Pinpoint the cell where the given text exists, returning its [x, y] midpoint coordinate. 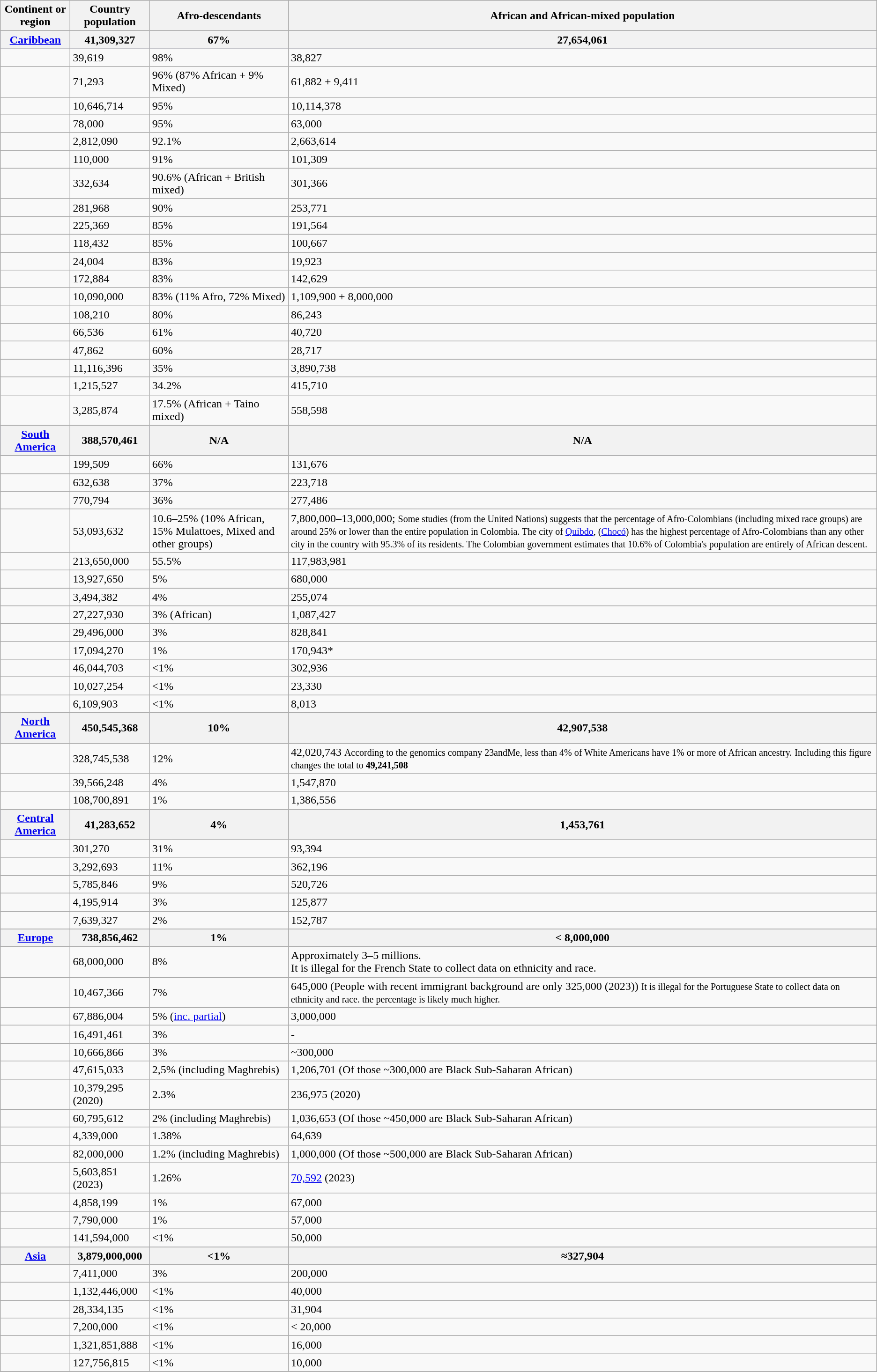
96% (87% African + 9% Mixed) [219, 81]
Asia [36, 1255]
770,794 [110, 500]
191,564 [582, 225]
24,004 [110, 261]
42,907,538 [582, 728]
≈327,904 [582, 1255]
47,862 [110, 350]
40,000 [582, 1291]
~300,000 [582, 1052]
117,983,981 [582, 561]
60% [219, 350]
61% [219, 332]
10,666,866 [110, 1052]
2% (including Maghrebis) [219, 1118]
738,856,462 [110, 938]
41,309,327 [110, 40]
415,710 [582, 386]
5,785,846 [110, 884]
680,000 [582, 579]
450,545,368 [110, 728]
50,000 [582, 1238]
10,000 [582, 1363]
3% (African) [219, 615]
63,000 [582, 124]
281,968 [110, 207]
South America [36, 440]
46,044,703 [110, 668]
2,663,614 [582, 141]
19,923 [582, 261]
632,638 [110, 482]
Afro-descendants [219, 16]
- [582, 1034]
64,639 [582, 1136]
17,094,270 [110, 650]
253,771 [582, 207]
< 20,000 [582, 1327]
38,827 [582, 58]
66% [219, 465]
4,858,199 [110, 1202]
1,321,851,888 [110, 1345]
37% [219, 482]
101,309 [582, 159]
African and African-mixed population [582, 16]
125,877 [582, 902]
28,717 [582, 350]
10,090,000 [110, 297]
7,411,000 [110, 1274]
17.5% (African + Taino mixed) [219, 410]
388,570,461 [110, 440]
61,882 + 9,411 [582, 81]
7,639,327 [110, 920]
98% [219, 58]
1,453,761 [582, 824]
Continent or region [36, 16]
16,491,461 [110, 1034]
127,756,815 [110, 1363]
41,283,652 [110, 824]
Caribbean [36, 40]
3,292,693 [110, 866]
8% [219, 962]
13,927,650 [110, 579]
10,027,254 [110, 686]
108,210 [110, 315]
118,432 [110, 243]
90.6% (African + British mixed) [219, 184]
10% [219, 728]
Central America [36, 824]
332,634 [110, 184]
10,114,378 [582, 106]
60,795,612 [110, 1118]
172,884 [110, 279]
302,936 [582, 668]
68,000,000 [110, 962]
31,904 [582, 1309]
North America [36, 728]
1,036,653 (Of those ~450,000 are Black Sub-Saharan African) [582, 1118]
83% (11% Afro, 72% Mixed) [219, 297]
131,676 [582, 465]
362,196 [582, 866]
7,790,000 [110, 1220]
7,200,000 [110, 1327]
225,369 [110, 225]
82,000,000 [110, 1154]
328,745,538 [110, 759]
5,603,851 (2023) [110, 1178]
199,509 [110, 465]
4,339,000 [110, 1136]
92.1% [219, 141]
80% [219, 315]
1.26% [219, 1178]
2,5% (including Maghrebis) [219, 1070]
93,394 [582, 848]
213,650,000 [110, 561]
12% [219, 759]
277,486 [582, 500]
3,000,000 [582, 1017]
558,598 [582, 410]
1,000,000 (Of those ~500,000 are Black Sub-Saharan African) [582, 1154]
3,890,738 [582, 368]
53,093,632 [110, 531]
Country population [110, 16]
66,536 [110, 332]
2.3% [219, 1094]
39,619 [110, 58]
9% [219, 884]
5% (inc. partial) [219, 1017]
520,726 [582, 884]
55.5% [219, 561]
142,629 [582, 279]
31% [219, 848]
3,494,382 [110, 597]
2,812,090 [110, 141]
71,293 [110, 81]
Europe [36, 938]
86,243 [582, 315]
1,386,556 [582, 800]
1,109,900 + 8,000,000 [582, 297]
152,787 [582, 920]
78,000 [110, 124]
1.38% [219, 1136]
67,886,004 [110, 1017]
36% [219, 500]
40,720 [582, 332]
27,654,061 [582, 40]
1,547,870 [582, 782]
223,718 [582, 482]
110,000 [110, 159]
39,566,248 [110, 782]
47,615,033 [110, 1070]
6,109,903 [110, 704]
91% [219, 159]
34.2% [219, 386]
1,132,446,000 [110, 1291]
1,087,427 [582, 615]
29,496,000 [110, 633]
1.2% (including Maghrebis) [219, 1154]
8,013 [582, 704]
90% [219, 207]
27,227,930 [110, 615]
2% [219, 920]
255,074 [582, 597]
1,206,701 (Of those ~300,000 are Black Sub-Saharan African) [582, 1070]
10,379,295 (2020) [110, 1094]
10,646,714 [110, 106]
108,700,891 [110, 800]
4,195,914 [110, 902]
67% [219, 40]
< 8,000,000 [582, 938]
3,879,000,000 [110, 1255]
11,116,396 [110, 368]
828,841 [582, 633]
3,285,874 [110, 410]
16,000 [582, 1345]
57,000 [582, 1220]
11% [219, 866]
100,667 [582, 243]
Approximately 3–5 millions.It is illegal for the French State to collect data on ethnicity and race. [582, 962]
200,000 [582, 1274]
170,943* [582, 650]
301,270 [110, 848]
28,334,135 [110, 1309]
10.6–25% (10% African, 15% Mulattoes, Mixed and other groups) [219, 531]
35% [219, 368]
67,000 [582, 1202]
10,467,366 [110, 993]
23,330 [582, 686]
1,215,527 [110, 386]
141,594,000 [110, 1238]
5% [219, 579]
70,592 (2023) [582, 1178]
301,366 [582, 184]
7% [219, 993]
236,975 (2020) [582, 1094]
